Search for the cell housing the specified text and yield its [x, y] center coordinate. 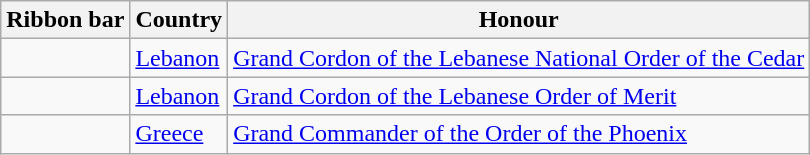
Ribbon bar [66, 20]
Honour [519, 20]
Greece [179, 134]
Grand Cordon of the Lebanese Order of Merit [519, 96]
Country [179, 20]
Grand Commander of the Order of the Phoenix [519, 134]
Grand Cordon of the Lebanese National Order of the Cedar [519, 58]
